From the cell containing the given text, extract its center point as [x, y] coordinate. 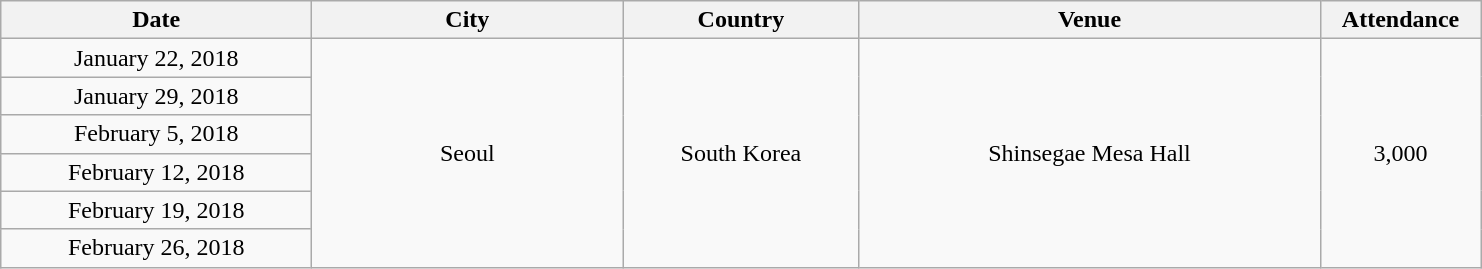
3,000 [1400, 153]
Seoul [468, 153]
Venue [1090, 20]
Date [156, 20]
January 22, 2018 [156, 58]
South Korea [741, 153]
February 19, 2018 [156, 210]
January 29, 2018 [156, 96]
Attendance [1400, 20]
City [468, 20]
February 26, 2018 [156, 248]
Country [741, 20]
February 5, 2018 [156, 134]
Shinsegae Mesa Hall [1090, 153]
February 12, 2018 [156, 172]
